Identify which cell holds the provided text, then report its [X, Y] central coordinate. 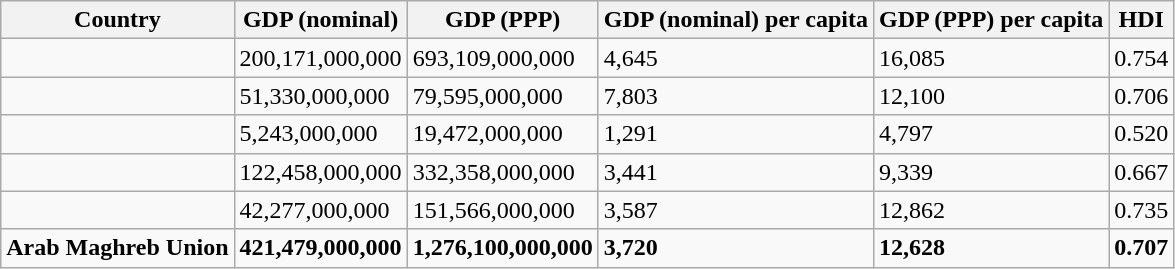
12,100 [990, 96]
Arab Maghreb Union [118, 248]
GDP (PPP) per capita [990, 20]
GDP (nominal) per capita [736, 20]
GDP (PPP) [502, 20]
0.520 [1142, 134]
3,720 [736, 248]
19,472,000,000 [502, 134]
0.735 [1142, 210]
0.707 [1142, 248]
HDI [1142, 20]
200,171,000,000 [320, 58]
1,291 [736, 134]
332,358,000,000 [502, 172]
1,276,100,000,000 [502, 248]
16,085 [990, 58]
421,479,000,000 [320, 248]
42,277,000,000 [320, 210]
5,243,000,000 [320, 134]
151,566,000,000 [502, 210]
12,862 [990, 210]
51,330,000,000 [320, 96]
7,803 [736, 96]
9,339 [990, 172]
0.667 [1142, 172]
693,109,000,000 [502, 58]
79,595,000,000 [502, 96]
0.706 [1142, 96]
3,587 [736, 210]
122,458,000,000 [320, 172]
Country [118, 20]
4,797 [990, 134]
12,628 [990, 248]
3,441 [736, 172]
4,645 [736, 58]
GDP (nominal) [320, 20]
0.754 [1142, 58]
